Identify which cell holds the provided text, then report its [x, y] central coordinate. 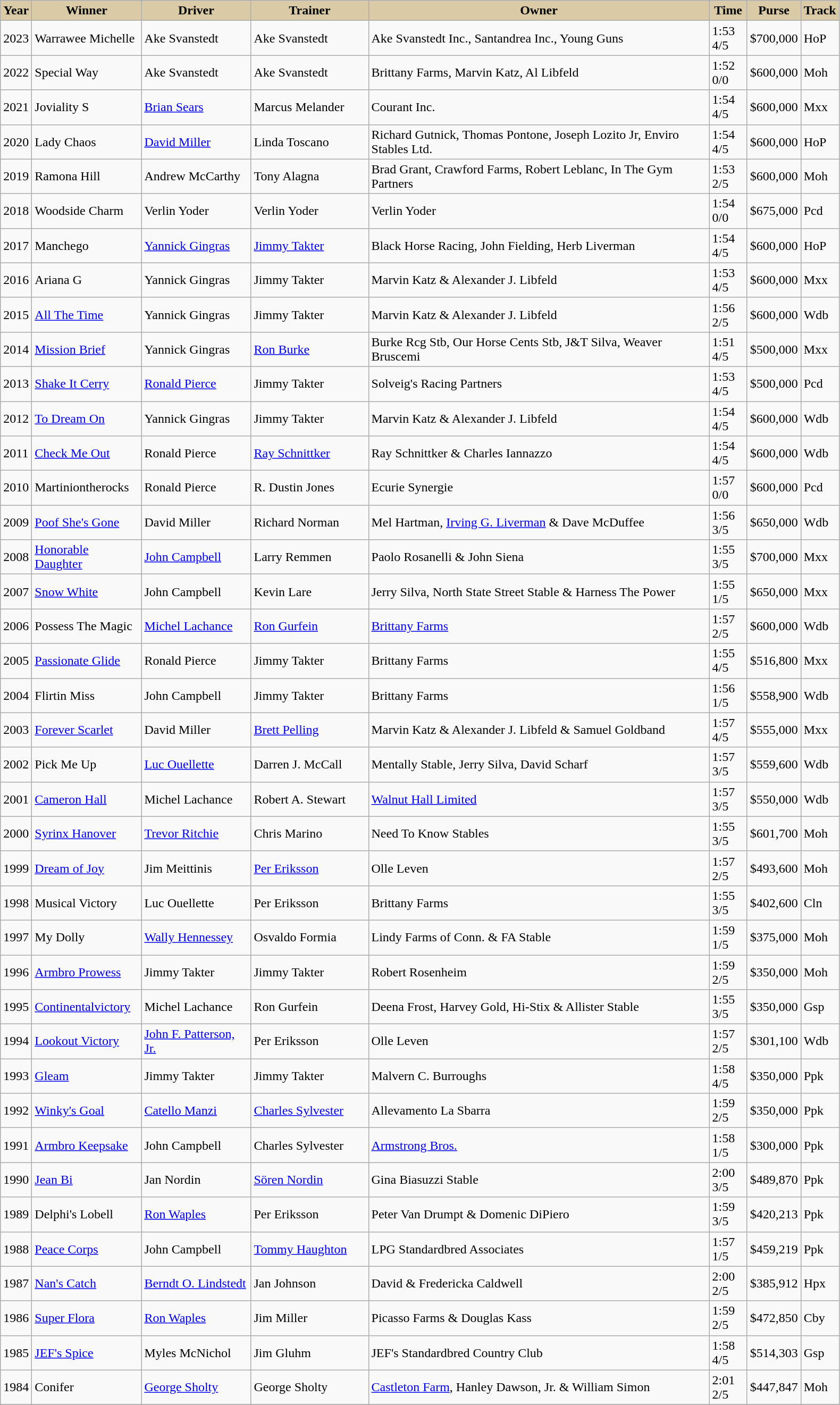
$301,100 [774, 1041]
Nan's Catch [87, 1284]
2004 [16, 696]
2020 [16, 141]
1:56 1/5 [728, 696]
1991 [16, 1145]
Syrinx Hanover [87, 834]
Brian Sears [196, 107]
Jan Johnson [309, 1284]
Pick Me Up [87, 765]
Joviality S [87, 107]
To Dream On [87, 418]
Richard Norman [309, 522]
Gleam [87, 1076]
$516,800 [774, 660]
1:56 3/5 [728, 522]
Mission Brief [87, 349]
Trainer [309, 11]
1:57 4/5 [728, 730]
Ecurie Synergie [539, 488]
1:57 0/0 [728, 488]
Lindy Farms of Conn. & FA Stable [539, 937]
Need To Know Stables [539, 834]
1:56 2/5 [728, 315]
1:54 0/0 [728, 211]
2008 [16, 557]
Honorable Daughter [87, 557]
Deena Frost, Harvey Gold, Hi-Stix & Allister Stable [539, 1007]
Jean Bi [87, 1180]
Brad Grant, Crawford Farms, Robert Leblanc, In The Gym Partners [539, 177]
Darren J. McCall [309, 765]
1:59 1/5 [728, 937]
Catello Manzi [196, 1110]
1:57 1/5 [728, 1249]
Ray Schnittker [309, 453]
1:55 1/5 [728, 591]
$420,213 [774, 1215]
Sören Nordin [309, 1180]
Lady Chaos [87, 141]
Super Flora [87, 1318]
1988 [16, 1249]
Kevin Lare [309, 591]
2011 [16, 453]
2017 [16, 246]
Osvaldo Formia [309, 937]
Winky's Goal [87, 1110]
Delphi's Lobell [87, 1215]
Manchego [87, 246]
1992 [16, 1110]
Tommy Haughton [309, 1249]
David & Fredericka Caldwell [539, 1284]
2014 [16, 349]
$472,850 [774, 1318]
Jan Nordin [196, 1180]
$601,700 [774, 834]
Cln [820, 903]
Larry Remmen [309, 557]
2000 [16, 834]
Armbro Keepsake [87, 1145]
Burke Rcg Stb, Our Horse Cents Stb, J&T Silva, Weaver Bruscemi [539, 349]
Allevamento La Sbarra [539, 1110]
Mentally Stable, Jerry Silva, David Scharf [539, 765]
2007 [16, 591]
1985 [16, 1353]
Solveig's Racing Partners [539, 384]
$459,219 [774, 1249]
1999 [16, 868]
$675,000 [774, 211]
Ake Svanstedt Inc., Santandrea Inc., Young Guns [539, 38]
2018 [16, 211]
2:00 3/5 [728, 1180]
My Dolly [87, 937]
Ron Burke [309, 349]
1989 [16, 1215]
Flirtin Miss [87, 696]
R. Dustin Jones [309, 488]
1:55 4/5 [728, 660]
Possess The Magic [87, 626]
Marvin Katz & Alexander J. Libfeld & Samuel Goldband [539, 730]
2012 [16, 418]
2019 [16, 177]
Trevor Ritchie [196, 834]
1994 [16, 1041]
$385,912 [774, 1284]
1987 [16, 1284]
JEF's Standardbred Country Club [539, 1353]
Wally Hennessey [196, 937]
Martiniontherocks [87, 488]
1993 [16, 1076]
Cameron Hall [87, 799]
$300,000 [774, 1145]
2005 [16, 660]
Time [728, 11]
2001 [16, 799]
Forever Scarlet [87, 730]
Winner [87, 11]
Berndt O. Lindstedt [196, 1284]
$558,900 [774, 696]
All The Time [87, 315]
JEF's Spice [87, 1353]
$555,000 [774, 730]
Castleton Farm, Hanley Dawson, Jr. & William Simon [539, 1387]
Ariana G [87, 280]
Robert Rosenheim [539, 972]
Robert A. Stewart [309, 799]
Linda Toscano [309, 141]
Black Horse Racing, John Fielding, Herb Liverman [539, 246]
Special Way [87, 72]
Snow White [87, 591]
Tony Alagna [309, 177]
Woodside Charm [87, 211]
1:59 3/5 [728, 1215]
John F. Patterson, Jr. [196, 1041]
$514,303 [774, 1353]
1984 [16, 1387]
1:53 2/5 [728, 177]
Jerry Silva, North State Street Stable & Harness The Power [539, 591]
Passionate Glide [87, 660]
Musical Victory [87, 903]
2013 [16, 384]
Jim Gluhm [309, 1353]
1996 [16, 972]
$375,000 [774, 937]
Chris Marino [309, 834]
Andrew McCarthy [196, 177]
Owner [539, 11]
2023 [16, 38]
1997 [16, 937]
2016 [16, 280]
2:00 2/5 [728, 1284]
Paolo Rosanelli & John Siena [539, 557]
Armstrong Bros. [539, 1145]
1995 [16, 1007]
Check Me Out [87, 453]
2009 [16, 522]
Cby [820, 1318]
2:01 2/5 [728, 1387]
$550,000 [774, 799]
Purse [774, 11]
Jim Miller [309, 1318]
$493,600 [774, 868]
Gina Biasuzzi Stable [539, 1180]
1990 [16, 1180]
Ray Schnittker & Charles Iannazzo [539, 453]
1998 [16, 903]
Malvern C. Burroughs [539, 1076]
Mel Hartman, Irving G. Liverman & Dave McDuffee [539, 522]
2003 [16, 730]
Marcus Melander [309, 107]
Richard Gutnick, Thomas Pontone, Joseph Lozito Jr, Enviro Stables Ltd. [539, 141]
Peace Corps [87, 1249]
$559,600 [774, 765]
Ramona Hill [87, 177]
Brett Pelling [309, 730]
$489,870 [774, 1180]
Peter Van Drumpt & Domenic DiPiero [539, 1215]
Walnut Hall Limited [539, 799]
Warrawee Michelle [87, 38]
2010 [16, 488]
2021 [16, 107]
Dream of Joy [87, 868]
2015 [16, 315]
1986 [16, 1318]
$402,600 [774, 903]
Shake It Cerry [87, 384]
Continentalvictory [87, 1007]
$447,847 [774, 1387]
2002 [16, 765]
1:52 0/0 [728, 72]
Conifer [87, 1387]
Brittany Farms, Marvin Katz, Al Libfeld [539, 72]
LPG Standardbred Associates [539, 1249]
2022 [16, 72]
Courant Inc. [539, 107]
Myles McNichol [196, 1353]
Picasso Farms & Douglas Kass [539, 1318]
Track [820, 11]
1:51 4/5 [728, 349]
Lookout Victory [87, 1041]
Driver [196, 11]
Armbro Prowess [87, 972]
Hpx [820, 1284]
Year [16, 11]
Jim Meittinis [196, 868]
1:58 1/5 [728, 1145]
Poof She's Gone [87, 522]
2006 [16, 626]
